Search for the cell housing the specified text and yield its (X, Y) center coordinate. 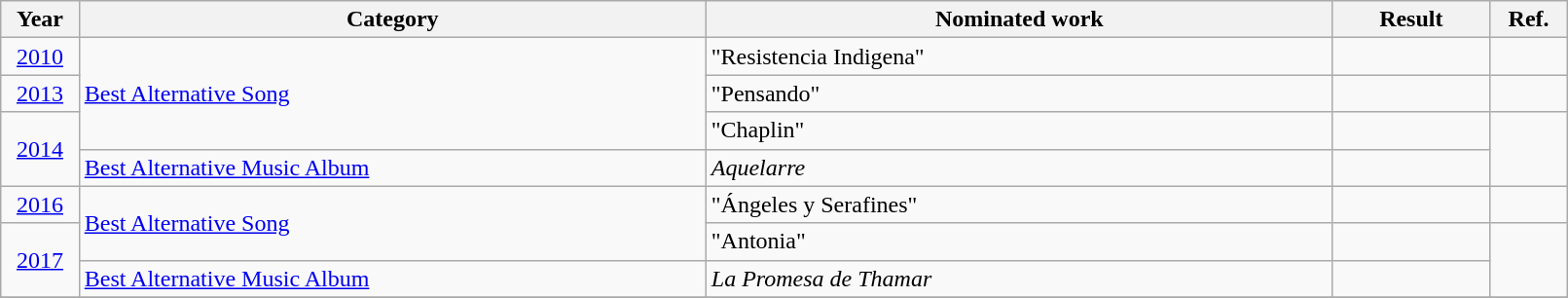
Category (392, 19)
"Resistencia Indigena" (1019, 56)
"Antonia" (1019, 242)
2013 (40, 93)
"Chaplin" (1019, 130)
Ref. (1528, 19)
Year (40, 19)
2014 (40, 149)
Nominated work (1019, 19)
La Promesa de Thamar (1019, 279)
"Pensando" (1019, 93)
Aquelarre (1019, 168)
2016 (40, 205)
Result (1411, 19)
2017 (40, 260)
2010 (40, 56)
"Ángeles y Serafines" (1019, 205)
